From the cell containing the given text, extract its center point as (X, Y) coordinate. 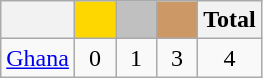
0 (94, 58)
4 (230, 58)
Ghana (38, 58)
Total (230, 20)
1 (136, 58)
3 (178, 58)
